Determine the [x, y] coordinate at the center of the cell enclosing the given text.  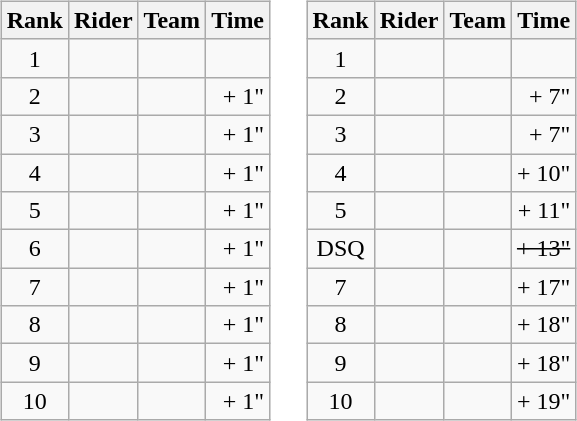
6 [34, 249]
+ 10" [543, 173]
+ 19" [543, 401]
+ 17" [543, 287]
+ 13" [543, 249]
DSQ [340, 249]
+ 11" [543, 211]
